From the cell containing the given text, extract its center point as (X, Y) coordinate. 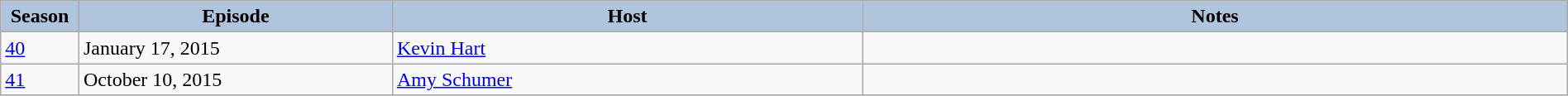
41 (40, 79)
Kevin Hart (627, 48)
January 17, 2015 (235, 48)
40 (40, 48)
Episode (235, 17)
Season (40, 17)
October 10, 2015 (235, 79)
Host (627, 17)
Notes (1216, 17)
Amy Schumer (627, 79)
